Locate the cell with the specified text and output its (x, y) center coordinate. 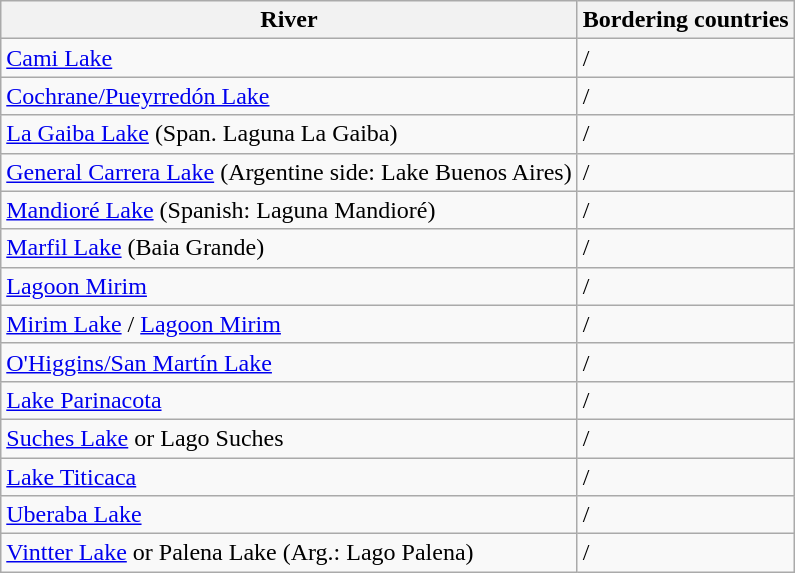
La Gaiba Lake (Span. Laguna La Gaiba) (289, 134)
River (289, 20)
General Carrera Lake (Argentine side: Lake Buenos Aires) (289, 172)
Lake Parinacota (289, 400)
Cochrane/Pueyrredón Lake (289, 96)
Mirim Lake / Lagoon Mirim (289, 324)
Suches Lake or Lago Suches (289, 438)
Uberaba Lake (289, 515)
Cami Lake (289, 58)
Mandioré Lake (Spanish: Laguna Mandioré) (289, 210)
Lagoon Mirim (289, 286)
Vintter Lake or Palena Lake (Arg.: Lago Palena) (289, 553)
Bordering countries (686, 20)
O'Higgins/San Martín Lake (289, 362)
Lake Titicaca (289, 477)
Marfil Lake (Baia Grande) (289, 248)
